Determine the (X, Y) coordinate at the center of the cell enclosing the given text.  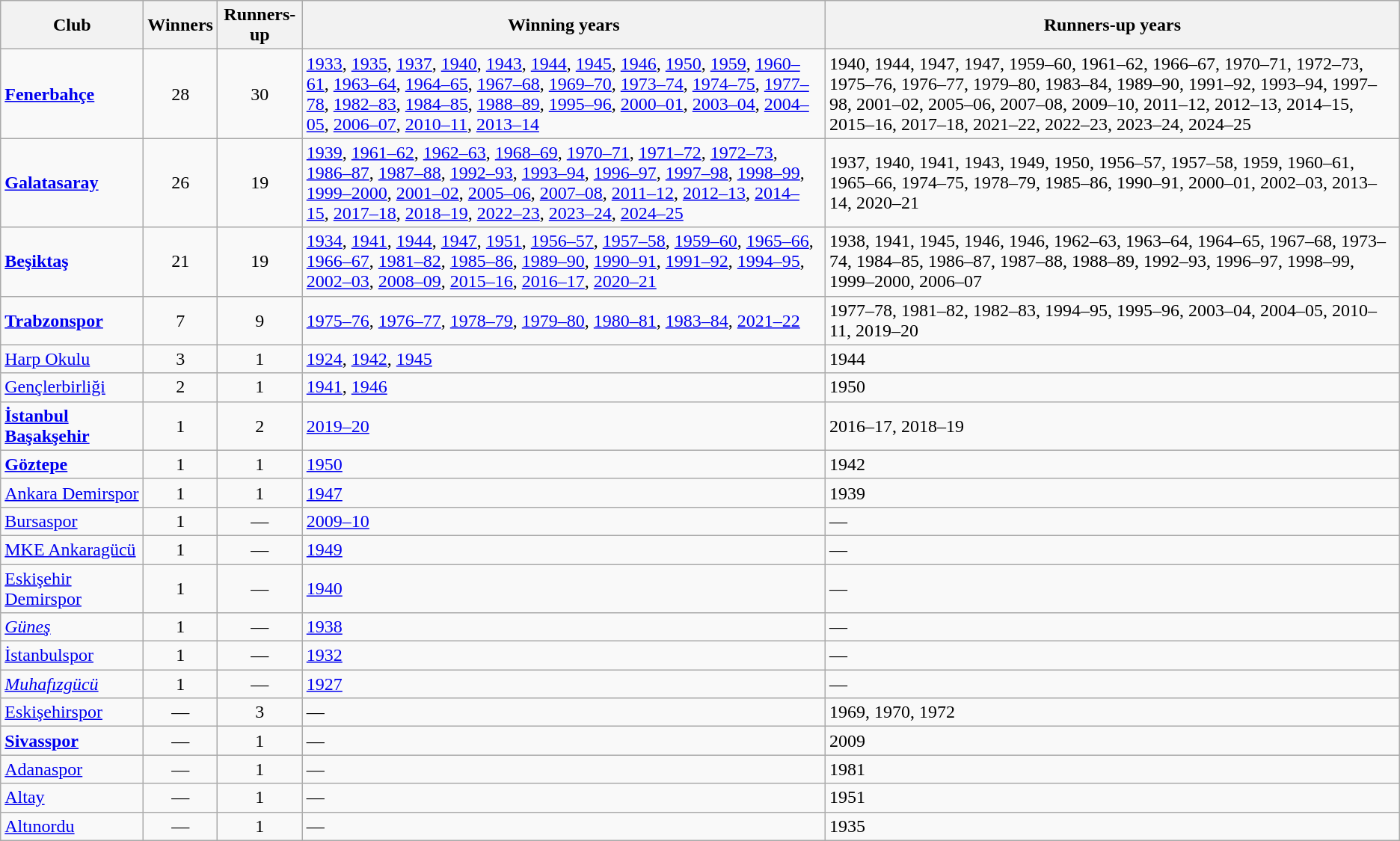
Winning years (564, 25)
1942 (1112, 464)
Altay (72, 798)
Sivasspor (72, 741)
2019–20 (564, 426)
7 (181, 320)
Güneş (72, 627)
21 (181, 262)
Galatasaray (72, 182)
Club (72, 25)
Fenerbahçe (72, 94)
Adanaspor (72, 769)
Bursaspor (72, 521)
2009 (1112, 741)
Eskişehir Demirspor (72, 588)
1951 (1112, 798)
1927 (564, 684)
1939 (1112, 493)
Göztepe (72, 464)
1932 (564, 656)
1924, 1942, 1945 (564, 359)
İstanbul Başakşehir (72, 426)
2009–10 (564, 521)
1969, 1970, 1972 (1112, 712)
26 (181, 182)
1947 (564, 493)
1938 (564, 627)
1977–78, 1981–82, 1982–83, 1994–95, 1995–96, 2003–04, 2004–05, 2010–11, 2019–20 (1112, 320)
1975–76, 1976–77, 1978–79, 1979–80, 1980–81, 1983–84, 2021–22 (564, 320)
Altınordu (72, 826)
1937, 1940, 1941, 1943, 1949, 1950, 1956–57, 1957–58, 1959, 1960–61, 1965–66, 1974–75, 1978–79, 1985–86, 1990–91, 2000–01, 2002–03, 2013–14, 2020–21 (1112, 182)
1981 (1112, 769)
Gençlerbirliği (72, 387)
Runners-up (260, 25)
Ankara Demirspor (72, 493)
1949 (564, 549)
Trabzonspor (72, 320)
Winners (181, 25)
1944 (1112, 359)
İstanbulspor (72, 656)
1940 (564, 588)
Muhafızgücü (72, 684)
Beşiktaş (72, 262)
28 (181, 94)
1941, 1946 (564, 387)
30 (260, 94)
Eskişehirspor (72, 712)
2016–17, 2018–19 (1112, 426)
1935 (1112, 826)
Runners-up years (1112, 25)
Harp Okulu (72, 359)
9 (260, 320)
MKE Ankaragücü (72, 549)
